Find where the given text appears and provide that cell's center as (x, y) coordinate. 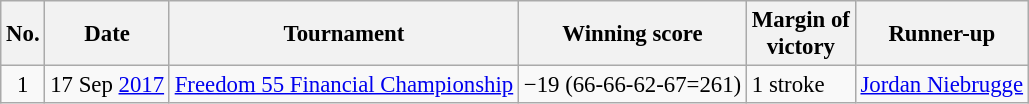
No. (23, 34)
Winning score (633, 34)
Date (107, 34)
−19 (66-66-62-67=261) (633, 85)
Tournament (344, 34)
1 stroke (802, 85)
Margin ofvictory (802, 34)
17 Sep 2017 (107, 85)
Jordan Niebrugge (942, 85)
Freedom 55 Financial Championship (344, 85)
Runner-up (942, 34)
1 (23, 85)
